Output the [x, y] coordinate of the center of the cell containing the given text.  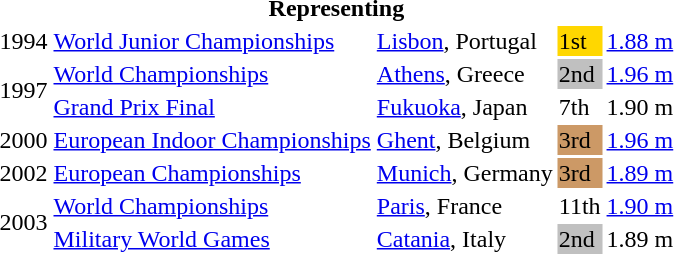
Fukuoka, Japan [464, 107]
Military World Games [212, 239]
Catania, Italy [464, 239]
7th [580, 107]
European Championships [212, 173]
World Junior Championships [212, 41]
Lisbon, Portugal [464, 41]
Athens, Greece [464, 74]
Munich, Germany [464, 173]
11th [580, 206]
Grand Prix Final [212, 107]
European Indoor Championships [212, 140]
Ghent, Belgium [464, 140]
1st [580, 41]
Paris, France [464, 206]
